Scan for the cell matching the given text and deliver its [x, y] coordinate at center. 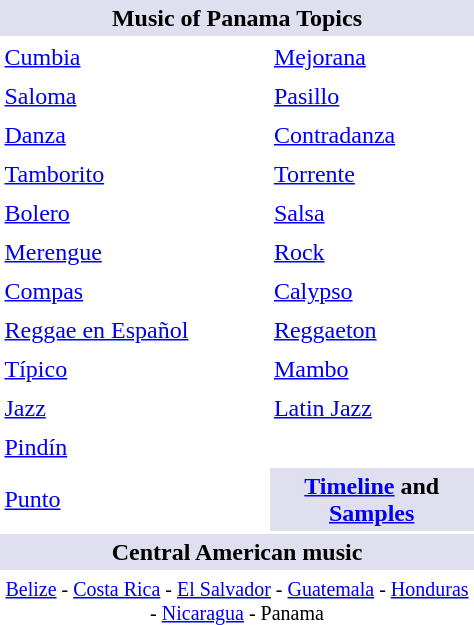
Music of Panama Topics [237, 18]
Jazz [133, 408]
Reggaeton [372, 330]
Danza [133, 135]
Bolero [133, 213]
Tamborito [133, 174]
Merengue [133, 252]
Torrente [372, 174]
Salsa [372, 213]
Saloma [133, 96]
Calypso [372, 291]
Reggae en Español [133, 330]
Punto [133, 500]
Cumbia [133, 57]
Mejorana [372, 57]
Latin Jazz [372, 408]
Compas [133, 291]
Típico [133, 369]
Pindín [133, 447]
Rock [372, 252]
Central American music [237, 552]
Contradanza [372, 135]
Mambo [372, 369]
Timeline and Samples [372, 500]
Pasillo [372, 96]
